Capture the cell that displays the provided text and extract its (x, y) central coordinate. 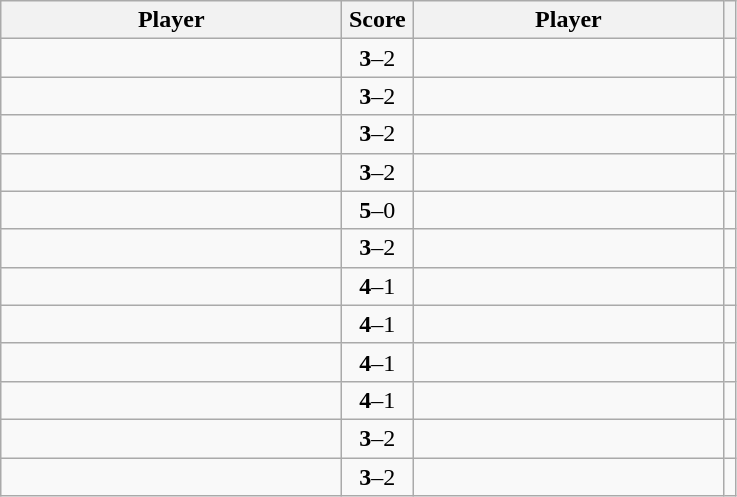
Score (378, 20)
5–0 (378, 210)
